Return the [X, Y] coordinate for the center point of the cell that contains the specified text.  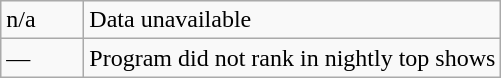
Data unavailable [292, 20]
Program did not rank in nightly top shows [292, 58]
n/a [42, 20]
— [42, 58]
